For the text-containing cell, return its midpoint in (x, y) coordinate format. 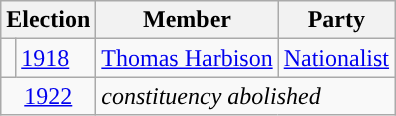
1922 (48, 96)
Thomas Harbison (187, 58)
Party (336, 20)
constituency abolished (246, 96)
Nationalist (336, 58)
Election (48, 20)
1918 (56, 58)
Member (187, 20)
